Return [x, y] of the center of cell containing provided text 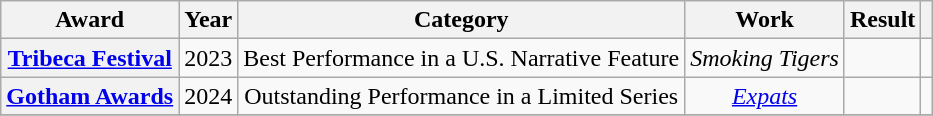
Category [462, 20]
Outstanding Performance in a Limited Series [462, 96]
2023 [208, 58]
Expats [765, 96]
Gotham Awards [90, 96]
Smoking Tigers [765, 58]
2024 [208, 96]
Year [208, 20]
Tribeca Festival [90, 58]
Result [882, 20]
Best Performance in a U.S. Narrative Feature [462, 58]
Award [90, 20]
Work [765, 20]
